Pinpoint the cell where the given text exists, returning its [x, y] midpoint coordinate. 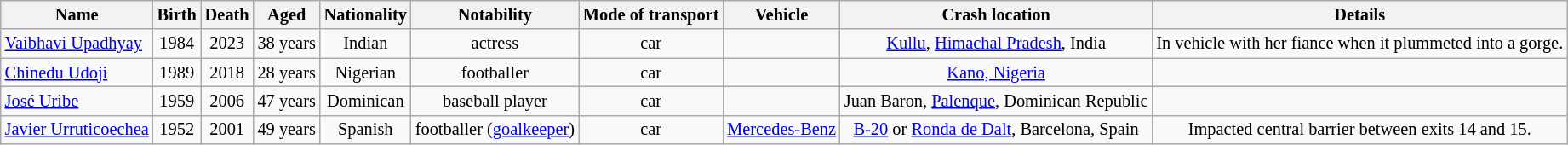
Death [227, 14]
28 years [287, 72]
Vaibhavi Upadhyay [77, 43]
2006 [227, 101]
Nigerian [366, 72]
actress [495, 43]
49 years [287, 130]
Kullu, Himachal Pradesh, India [996, 43]
Details [1359, 14]
footballer (goalkeeper) [495, 130]
47 years [287, 101]
Indian [366, 43]
baseball player [495, 101]
Nationality [366, 14]
Chinedu Udoji [77, 72]
In vehicle with her fiance when it plummeted into a gorge. [1359, 43]
Crash location [996, 14]
Aged [287, 14]
Kano, Nigeria [996, 72]
Javier Urruticoechea [77, 130]
1984 [177, 43]
Mode of transport [650, 14]
Vehicle [781, 14]
38 years [287, 43]
1952 [177, 130]
2018 [227, 72]
1959 [177, 101]
B-20 or Ronda de Dalt, Barcelona, Spain [996, 130]
Juan Baron, Palenque, Dominican Republic [996, 101]
Notability [495, 14]
Dominican [366, 101]
Spanish [366, 130]
Impacted central barrier between exits 14 and 15. [1359, 130]
Name [77, 14]
José Uribe [77, 101]
2001 [227, 130]
1989 [177, 72]
2023 [227, 43]
Birth [177, 14]
footballer [495, 72]
Mercedes-Benz [781, 130]
